Pinpoint the cell where the given text exists, returning its (x, y) midpoint coordinate. 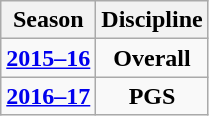
PGS (152, 96)
Season (48, 20)
2015–16 (48, 58)
2016–17 (48, 96)
Overall (152, 58)
Discipline (152, 20)
